Search for the cell housing the specified text and yield its [X, Y] center coordinate. 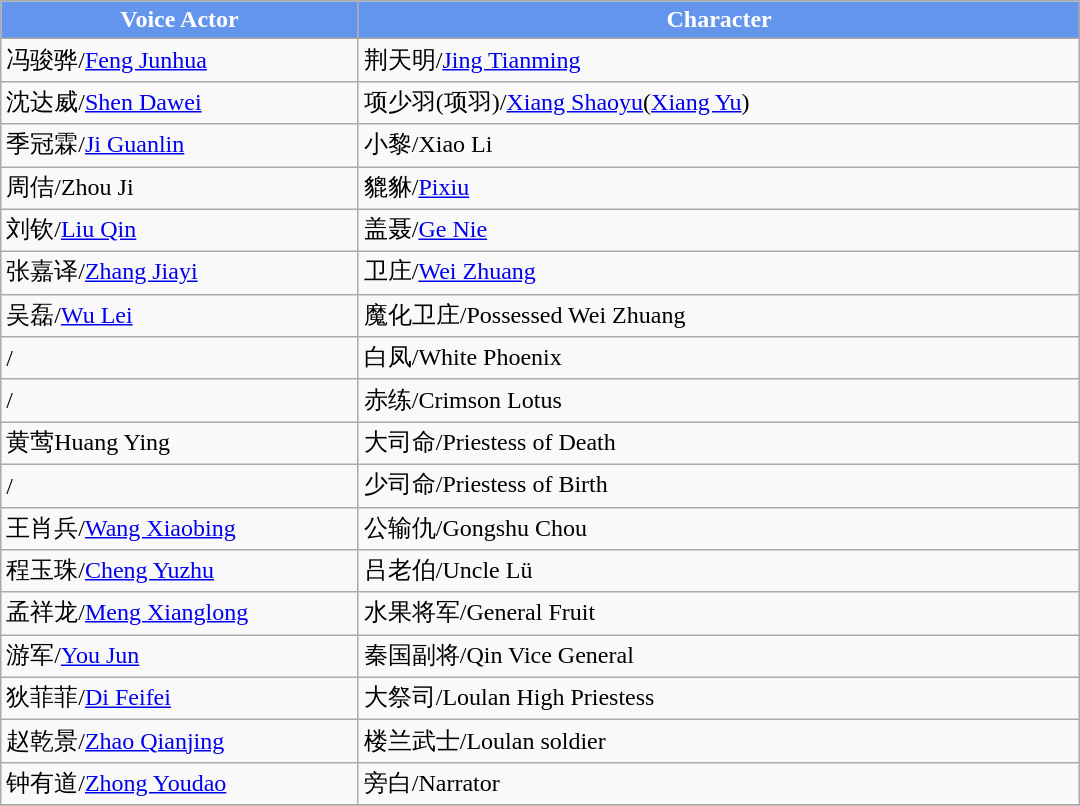
王肖兵/Wang Xiaobing [180, 528]
Character [719, 20]
大司命/Priestess of Death [719, 444]
卫庄/Wei Zhuang [719, 274]
吕老伯/Uncle Lü [719, 572]
项少羽(项羽)/Xiang Shaoyu(Xiang Yu) [719, 102]
小黎/Xiao Li [719, 146]
貔貅/Pixiu [719, 188]
盖聂/Ge Nie [719, 230]
公输仇/Gongshu Chou [719, 528]
周佶/Zhou Ji [180, 188]
水果将军/General Fruit [719, 614]
荆天明/Jing Tianming [719, 60]
刘钦/Liu Qin [180, 230]
赵乾景/Zhao Qianjing [180, 742]
大祭司/Loulan High Priestess [719, 698]
秦国副将/Qin Vice General [719, 656]
沈达威/Shen Dawei [180, 102]
孟祥龙/Meng Xianglong [180, 614]
季冠霖/Ji Guanlin [180, 146]
白凤/White Phoenix [719, 358]
黄莺Huang Ying [180, 444]
张嘉译/Zhang Jiayi [180, 274]
钟有道/Zhong Youdao [180, 784]
狄菲菲/Di Feifei [180, 698]
赤练/Crimson Lotus [719, 400]
冯骏骅/Feng Junhua [180, 60]
吴磊/Wu Lei [180, 316]
魔化卫庄/Possessed Wei Zhuang [719, 316]
少司命/Priestess of Birth [719, 486]
Voice Actor [180, 20]
程玉珠/Cheng Yuzhu [180, 572]
游军/You Jun [180, 656]
旁白/Narrator [719, 784]
楼兰武士/Loulan soldier [719, 742]
